Provide the [X, Y] coordinate of the cell's center where the given text is located.  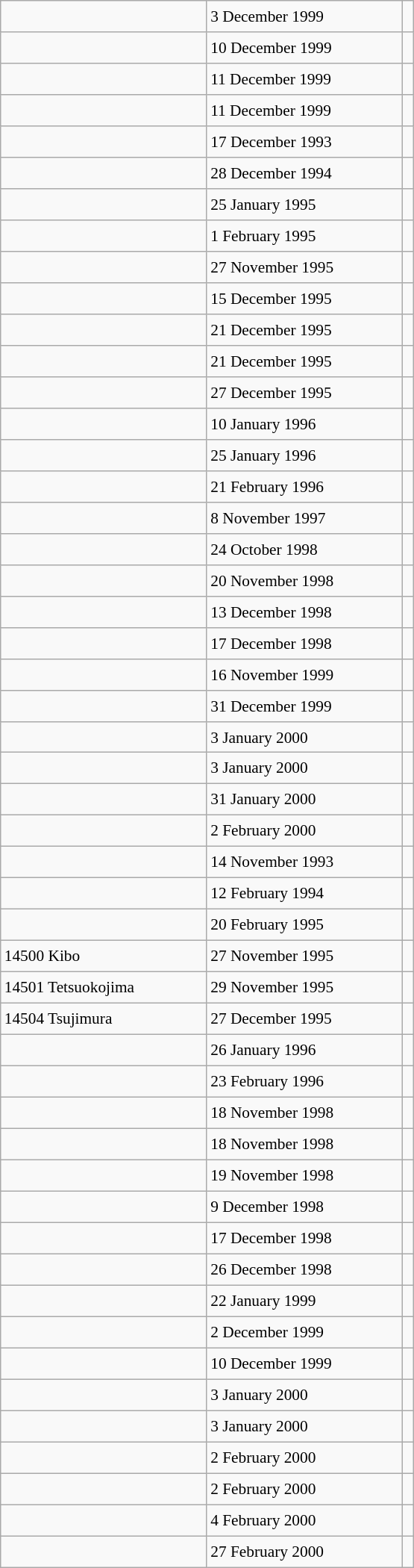
3 December 1999 [304, 16]
26 January 1996 [304, 1051]
2 December 1999 [304, 1332]
31 January 2000 [304, 800]
4 February 2000 [304, 1520]
24 October 1998 [304, 549]
25 January 1996 [304, 455]
16 November 1999 [304, 674]
27 February 2000 [304, 1552]
14500 Kibo [104, 956]
1 February 1995 [304, 236]
29 November 1995 [304, 988]
12 February 1994 [304, 894]
28 December 1994 [304, 173]
20 November 1998 [304, 580]
21 February 1996 [304, 486]
17 December 1993 [304, 142]
23 February 1996 [304, 1082]
22 January 1999 [304, 1301]
19 November 1998 [304, 1175]
25 January 1995 [304, 205]
26 December 1998 [304, 1269]
10 January 1996 [304, 423]
31 December 1999 [304, 706]
20 February 1995 [304, 925]
14504 Tsujimura [104, 1019]
13 December 1998 [304, 612]
14 November 1993 [304, 862]
15 December 1995 [304, 299]
8 November 1997 [304, 517]
14501 Tetsuokojima [104, 988]
9 December 1998 [304, 1207]
